Extract the [X, Y] coordinate from the center of the cell holding the provided text.  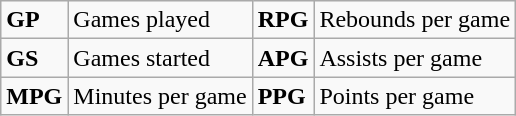
Minutes per game [160, 96]
Rebounds per game [415, 20]
APG [283, 58]
Games started [160, 58]
Games played [160, 20]
Points per game [415, 96]
GP [34, 20]
GS [34, 58]
RPG [283, 20]
MPG [34, 96]
Assists per game [415, 58]
PPG [283, 96]
